Detect which cell encompasses the target text, then output its [x, y] center coordinate. 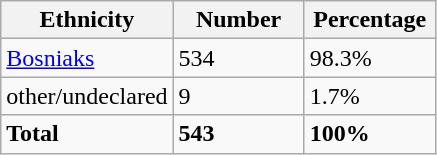
Ethnicity [87, 20]
Total [87, 134]
Number [238, 20]
98.3% [370, 58]
100% [370, 134]
1.7% [370, 96]
Percentage [370, 20]
543 [238, 134]
other/undeclared [87, 96]
9 [238, 96]
Bosniaks [87, 58]
534 [238, 58]
